Locate the cell with the specified text and output its [X, Y] center coordinate. 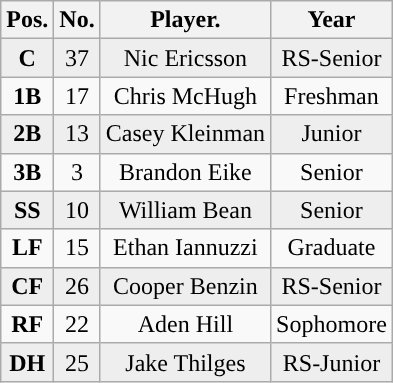
Ethan Iannuzzi [185, 248]
Nic Ericsson [185, 58]
LF [28, 248]
Year [332, 20]
1B [28, 96]
3B [28, 172]
SS [28, 210]
15 [77, 248]
Sophomore [332, 324]
Brandon Eike [185, 172]
37 [77, 58]
17 [77, 96]
Player. [185, 20]
Aden Hill [185, 324]
13 [77, 134]
Junior [332, 134]
William Bean [185, 210]
2B [28, 134]
22 [77, 324]
Freshman [332, 96]
C [28, 58]
RF [28, 324]
26 [77, 286]
RS-Junior [332, 362]
No. [77, 20]
Graduate [332, 248]
DH [28, 362]
CF [28, 286]
10 [77, 210]
Chris McHugh [185, 96]
Casey Kleinman [185, 134]
Cooper Benzin [185, 286]
Jake Thilges [185, 362]
3 [77, 172]
25 [77, 362]
Pos. [28, 20]
